Extract the [x, y] coordinate from the center of the cell holding the provided text.  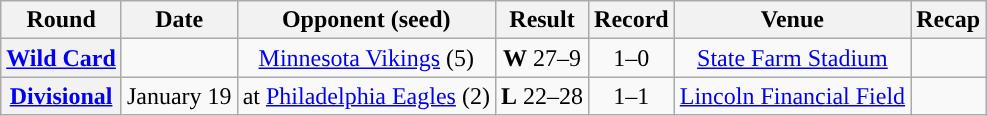
Recap [948, 20]
Divisional [62, 96]
Round [62, 20]
1–0 [632, 58]
Minnesota Vikings (5) [366, 58]
Lincoln Financial Field [792, 96]
Wild Card [62, 58]
1–1 [632, 96]
January 19 [179, 96]
at Philadelphia Eagles (2) [366, 96]
State Farm Stadium [792, 58]
L 22–28 [542, 96]
Date [179, 20]
Record [632, 20]
W 27–9 [542, 58]
Venue [792, 20]
Opponent (seed) [366, 20]
Result [542, 20]
